Scan for the cell matching the given text and deliver its [x, y] coordinate at center. 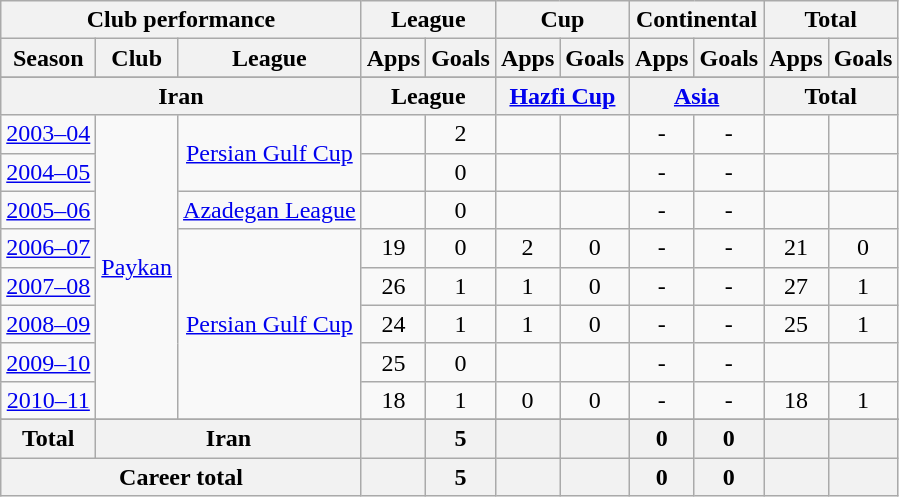
Club [137, 58]
Cup [562, 20]
2010–11 [48, 400]
2008–09 [48, 324]
Continental [697, 20]
2006–07 [48, 248]
2003–04 [48, 134]
Paykan [137, 267]
2005–06 [48, 210]
Azadegan League [270, 210]
Season [48, 58]
Club performance [181, 20]
21 [796, 248]
Hazfi Cup [562, 96]
Career total [181, 477]
24 [393, 324]
Asia [697, 96]
2009–10 [48, 362]
2004–05 [48, 172]
19 [393, 248]
26 [393, 286]
27 [796, 286]
2007–08 [48, 286]
